Return the [X, Y] coordinate for the center point of the cell that contains the specified text.  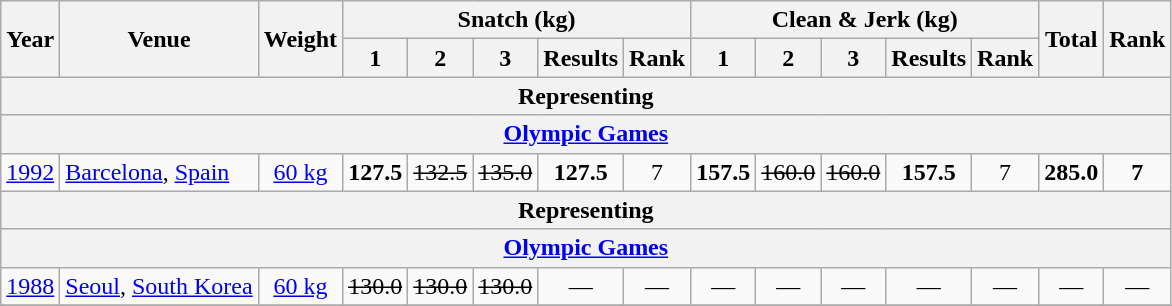
Snatch (kg) [517, 20]
Clean & Jerk (kg) [865, 20]
132.5 [440, 172]
Seoul, South Korea [159, 286]
285.0 [1072, 172]
Barcelona, Spain [159, 172]
Year [30, 39]
1992 [30, 172]
Venue [159, 39]
Weight [300, 39]
1988 [30, 286]
Total [1072, 39]
135.0 [506, 172]
